Provide the [X, Y] coordinate of the cell's center where the given text is located.  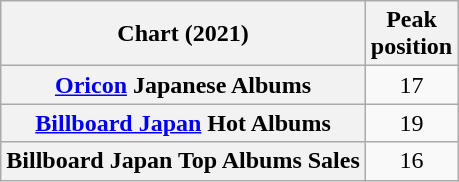
19 [411, 123]
Billboard Japan Top Albums Sales [184, 161]
17 [411, 85]
Chart (2021) [184, 34]
Billboard Japan Hot Albums [184, 123]
Peak position [411, 34]
16 [411, 161]
Oricon Japanese Albums [184, 85]
